Capture the cell that displays the provided text and extract its (x, y) central coordinate. 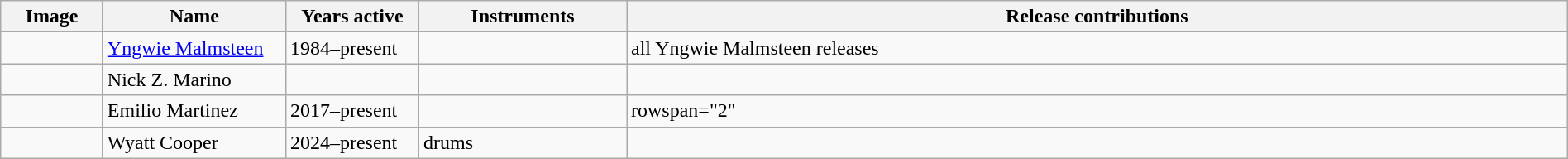
Instruments (523, 17)
1984–present (352, 48)
Yngwie Malmsteen (194, 48)
drums (523, 142)
2024–present (352, 142)
rowspan="2" (1097, 111)
Wyatt Cooper (194, 142)
2017–present (352, 111)
Emilio Martinez (194, 111)
Nick Z. Marino (194, 79)
all Yngwie Malmsteen releases (1097, 48)
Name (194, 17)
Release contributions (1097, 17)
Years active (352, 17)
Image (52, 17)
